Return [X, Y] of the center of cell containing provided text 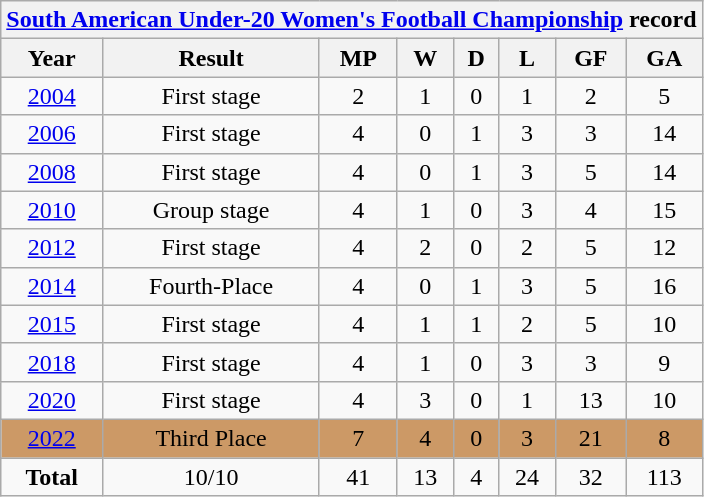
15 [664, 210]
2006 [52, 134]
2022 [52, 438]
W [425, 58]
9 [664, 362]
2015 [52, 324]
2004 [52, 96]
2014 [52, 286]
South American Under-20 Women's Football Championship record [352, 20]
Total [52, 477]
Year [52, 58]
2012 [52, 248]
24 [527, 477]
D [476, 58]
2008 [52, 172]
GA [664, 58]
GF [590, 58]
12 [664, 248]
16 [664, 286]
7 [358, 438]
Result [212, 58]
21 [590, 438]
10/10 [212, 477]
113 [664, 477]
2018 [52, 362]
L [527, 58]
2010 [52, 210]
MP [358, 58]
Fourth-Place [212, 286]
Third Place [212, 438]
2020 [52, 400]
Group stage [212, 210]
41 [358, 477]
8 [664, 438]
32 [590, 477]
